Identify which cell holds the provided text, then report its (X, Y) central coordinate. 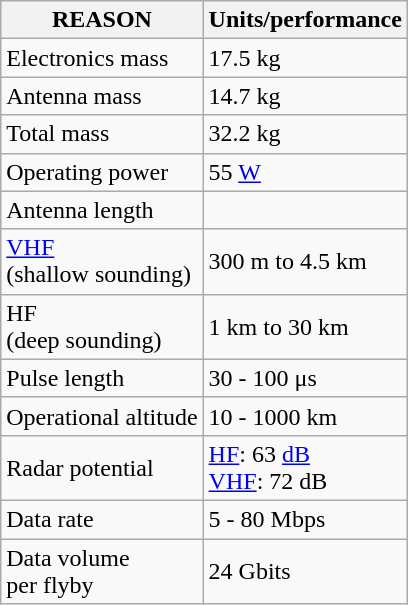
HF: 63 dBVHF: 72 dB (305, 468)
14.7 kg (305, 96)
Antenna length (102, 210)
10 - 1000 km (305, 416)
1 km to 30 km (305, 326)
32.2 kg (305, 134)
Data rate (102, 519)
Radar potential (102, 468)
VHF(shallow sounding) (102, 262)
17.5 kg (305, 58)
HF(deep sounding) (102, 326)
Operating power (102, 172)
Data volumeper flyby (102, 570)
24 Gbits (305, 570)
REASON (102, 20)
Pulse length (102, 378)
300 m to 4.5 km (305, 262)
Operational altitude (102, 416)
30 - 100 μs (305, 378)
Electronics mass (102, 58)
Total mass (102, 134)
5 - 80 Mbps (305, 519)
Units/performance (305, 20)
55 W (305, 172)
Antenna mass (102, 96)
